Locate the cell with the specified text and output its (X, Y) center coordinate. 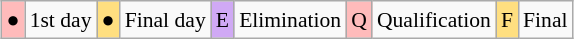
Q (359, 20)
Qualification (434, 20)
E (222, 20)
Final day (166, 20)
F (507, 20)
Elimination (290, 20)
1st day (61, 20)
Final (546, 20)
